For the text-containing cell, return its midpoint in [X, Y] coordinate format. 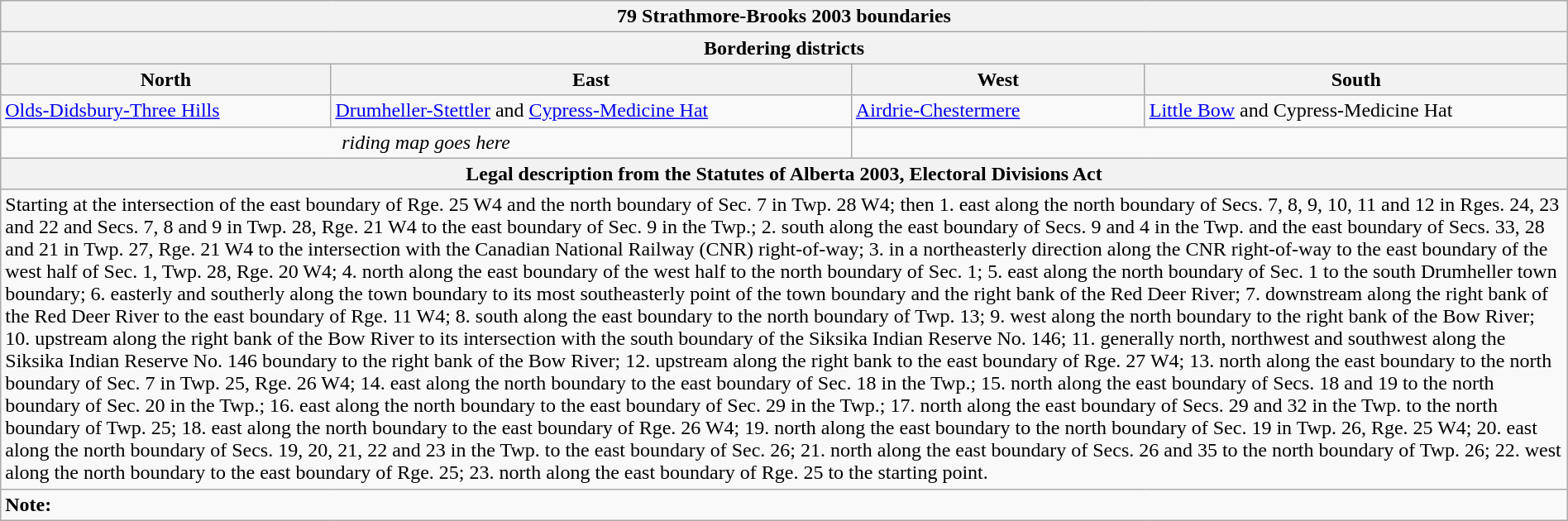
Legal description from the Statutes of Alberta 2003, Electoral Divisions Act [784, 174]
South [1356, 79]
Little Bow and Cypress-Medicine Hat [1356, 111]
Bordering districts [784, 48]
Olds-Didsbury-Three Hills [165, 111]
Airdrie-Chestermere [997, 111]
riding map goes here [427, 142]
79 Strathmore-Brooks 2003 boundaries [784, 17]
East [590, 79]
Note: [784, 504]
Drumheller-Stettler and Cypress-Medicine Hat [590, 111]
West [997, 79]
North [165, 79]
